Output the [x, y] coordinate of the center of the cell containing the given text.  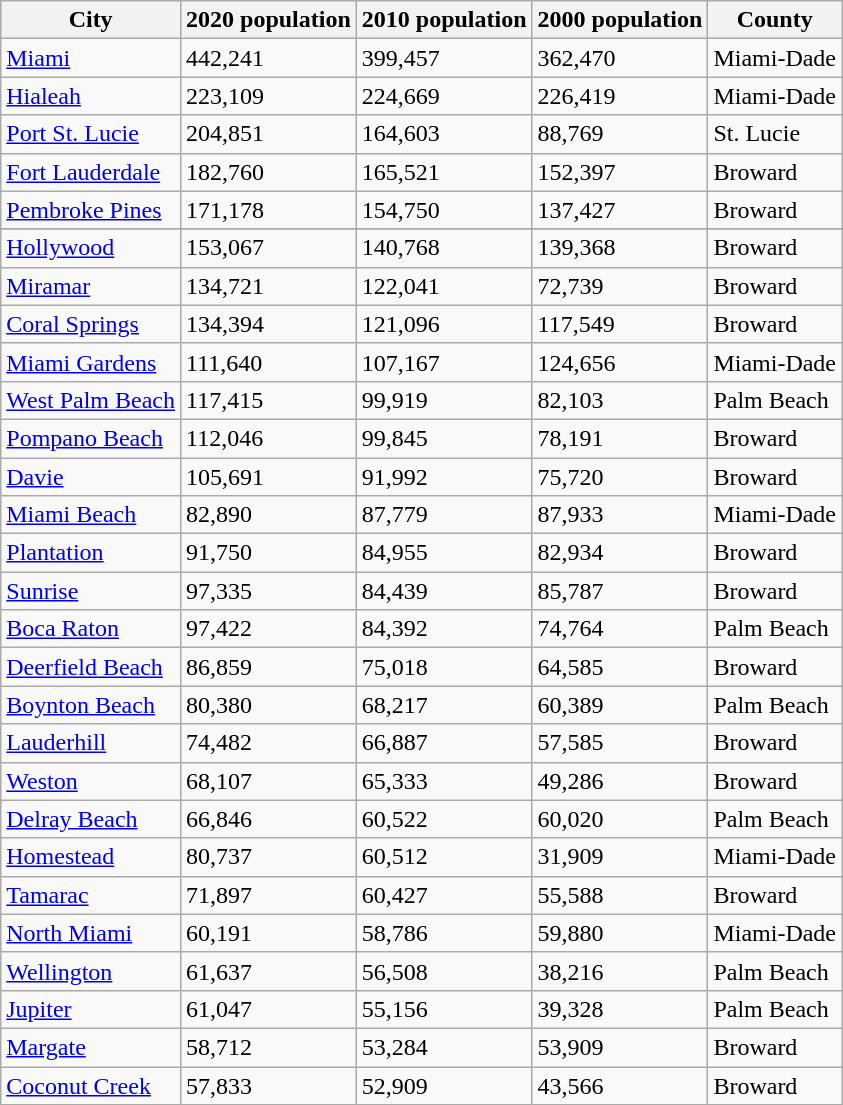
Port St. Lucie [91, 134]
Hollywood [91, 248]
31,909 [620, 857]
Miramar [91, 286]
North Miami [91, 933]
59,880 [620, 933]
97,422 [269, 629]
58,712 [269, 1047]
39,328 [620, 1009]
82,934 [620, 553]
60,020 [620, 819]
137,427 [620, 210]
99,919 [444, 400]
139,368 [620, 248]
82,103 [620, 400]
Delray Beach [91, 819]
171,178 [269, 210]
66,846 [269, 819]
399,457 [444, 58]
68,217 [444, 705]
St. Lucie [775, 134]
152,397 [620, 172]
91,750 [269, 553]
Sunrise [91, 591]
140,768 [444, 248]
74,764 [620, 629]
52,909 [444, 1085]
57,585 [620, 743]
Miami [91, 58]
West Palm Beach [91, 400]
Lauderhill [91, 743]
91,992 [444, 477]
Miami Beach [91, 515]
97,335 [269, 591]
87,779 [444, 515]
2020 population [269, 20]
Davie [91, 477]
86,859 [269, 667]
2010 population [444, 20]
60,191 [269, 933]
88,769 [620, 134]
61,047 [269, 1009]
Tamarac [91, 895]
362,470 [620, 58]
112,046 [269, 438]
Coral Springs [91, 324]
122,041 [444, 286]
121,096 [444, 324]
Weston [91, 781]
84,392 [444, 629]
58,786 [444, 933]
60,427 [444, 895]
71,897 [269, 895]
153,067 [269, 248]
74,482 [269, 743]
107,167 [444, 362]
182,760 [269, 172]
87,933 [620, 515]
60,512 [444, 857]
64,585 [620, 667]
61,637 [269, 971]
80,737 [269, 857]
Pembroke Pines [91, 210]
49,286 [620, 781]
66,887 [444, 743]
134,394 [269, 324]
Wellington [91, 971]
57,833 [269, 1085]
53,909 [620, 1047]
442,241 [269, 58]
65,333 [444, 781]
Deerfield Beach [91, 667]
Boynton Beach [91, 705]
223,109 [269, 96]
154,750 [444, 210]
82,890 [269, 515]
75,720 [620, 477]
78,191 [620, 438]
224,669 [444, 96]
85,787 [620, 591]
55,156 [444, 1009]
Coconut Creek [91, 1085]
80,380 [269, 705]
164,603 [444, 134]
43,566 [620, 1085]
55,588 [620, 895]
Homestead [91, 857]
Margate [91, 1047]
134,721 [269, 286]
County [775, 20]
105,691 [269, 477]
Fort Lauderdale [91, 172]
60,389 [620, 705]
Boca Raton [91, 629]
226,419 [620, 96]
Miami Gardens [91, 362]
72,739 [620, 286]
84,439 [444, 591]
117,549 [620, 324]
117,415 [269, 400]
City [91, 20]
56,508 [444, 971]
124,656 [620, 362]
53,284 [444, 1047]
204,851 [269, 134]
Hialeah [91, 96]
60,522 [444, 819]
Jupiter [91, 1009]
Pompano Beach [91, 438]
68,107 [269, 781]
Plantation [91, 553]
75,018 [444, 667]
38,216 [620, 971]
165,521 [444, 172]
2000 population [620, 20]
111,640 [269, 362]
99,845 [444, 438]
84,955 [444, 553]
